Provide the (x, y) coordinate of the cell's center where the given text is located.  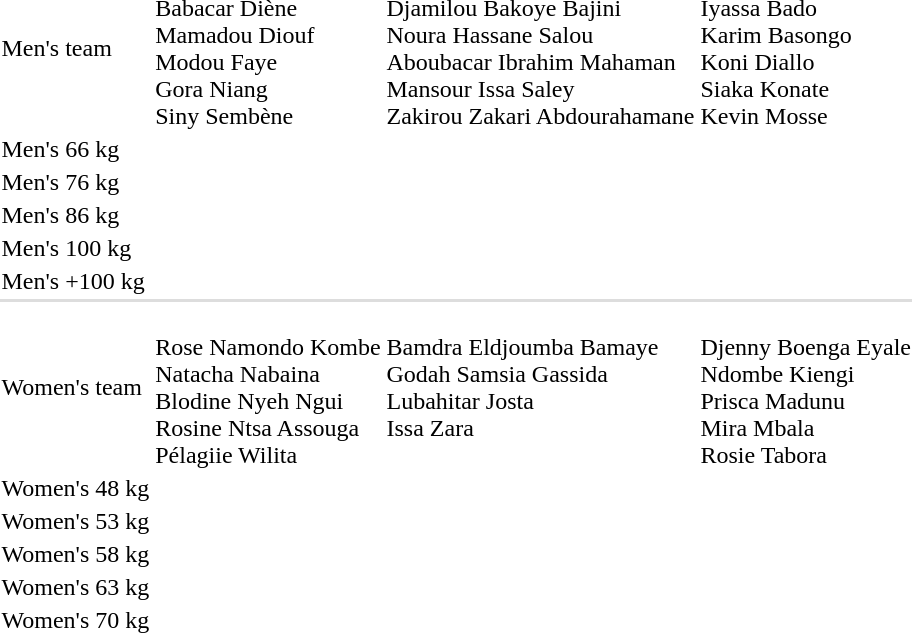
Men's +100 kg (76, 281)
Bamdra Eldjoumba BamayeGodah Samsia GassidaLubahitar JostaIssa Zara (540, 388)
Men's 86 kg (76, 215)
Women's 53 kg (76, 521)
Women's 58 kg (76, 554)
Men's 100 kg (76, 248)
Women's 63 kg (76, 587)
Men's 76 kg (76, 182)
Rose Namondo KombeNatacha NabainaBlodine Nyeh NguiRosine Ntsa AssougaPélagiie Wilita (268, 388)
Women's team (76, 388)
Men's 66 kg (76, 149)
Women's 48 kg (76, 488)
